Pinpoint the cell where the given text exists, returning its [X, Y] midpoint coordinate. 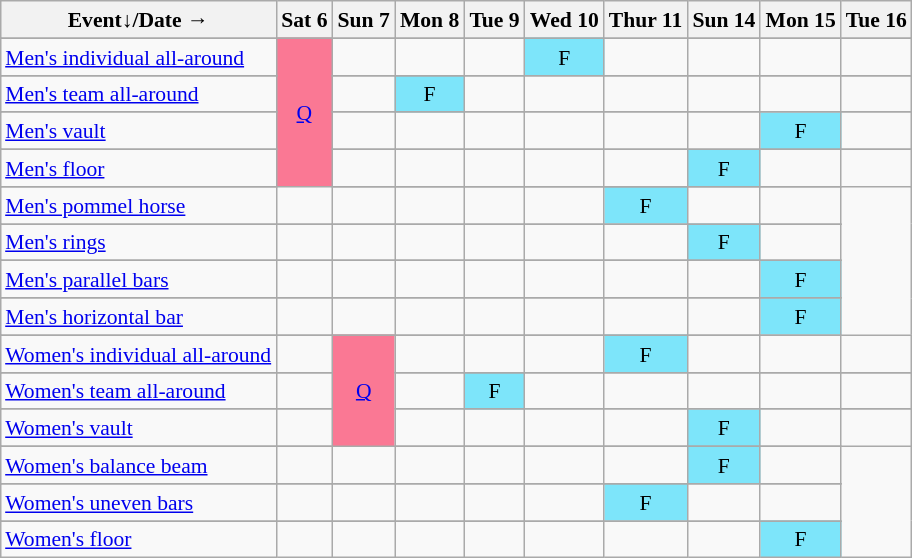
Wed 10 [564, 20]
Event↓/Date → [138, 20]
Women's uneven bars [138, 502]
Men's individual all-around [138, 56]
Men's pommel horse [138, 204]
Men's rings [138, 242]
Mon 15 [800, 20]
Women's individual all-around [138, 354]
Men's horizontal bar [138, 316]
Women's balance beam [138, 464]
Men's vault [138, 130]
Thur 11 [646, 20]
Women's vault [138, 428]
Women's team all-around [138, 390]
Women's floor [138, 538]
Men's parallel bars [138, 280]
Mon 8 [430, 20]
Men's floor [138, 168]
Sat 6 [304, 20]
Tue 9 [494, 20]
Tue 16 [876, 20]
Sun 7 [364, 20]
Men's team all-around [138, 94]
Sun 14 [724, 20]
